Output the [X, Y] coordinate of the center of the cell containing the given text.  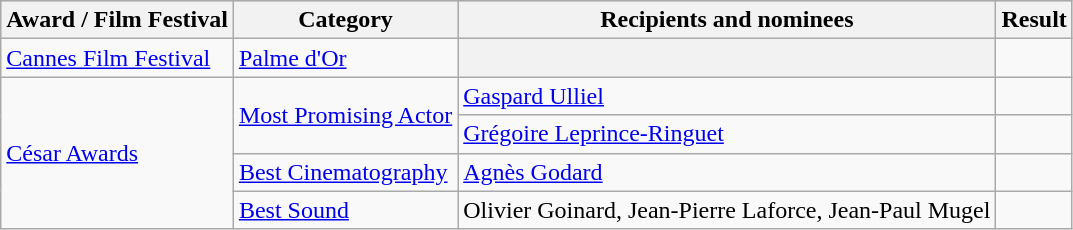
Olivier Goinard, Jean-Pierre Laforce, Jean-Paul Mugel [727, 210]
Recipients and nominees [727, 20]
Most Promising Actor [345, 115]
Award / Film Festival [118, 20]
Palme d'Or [345, 58]
Agnès Godard [727, 172]
Gaspard Ulliel [727, 96]
Best Cinematography [345, 172]
Result [1034, 20]
Category [345, 20]
César Awards [118, 153]
Cannes Film Festival [118, 58]
Best Sound [345, 210]
Grégoire Leprince-Ringuet [727, 134]
